For the text-containing cell, return its midpoint in [x, y] coordinate format. 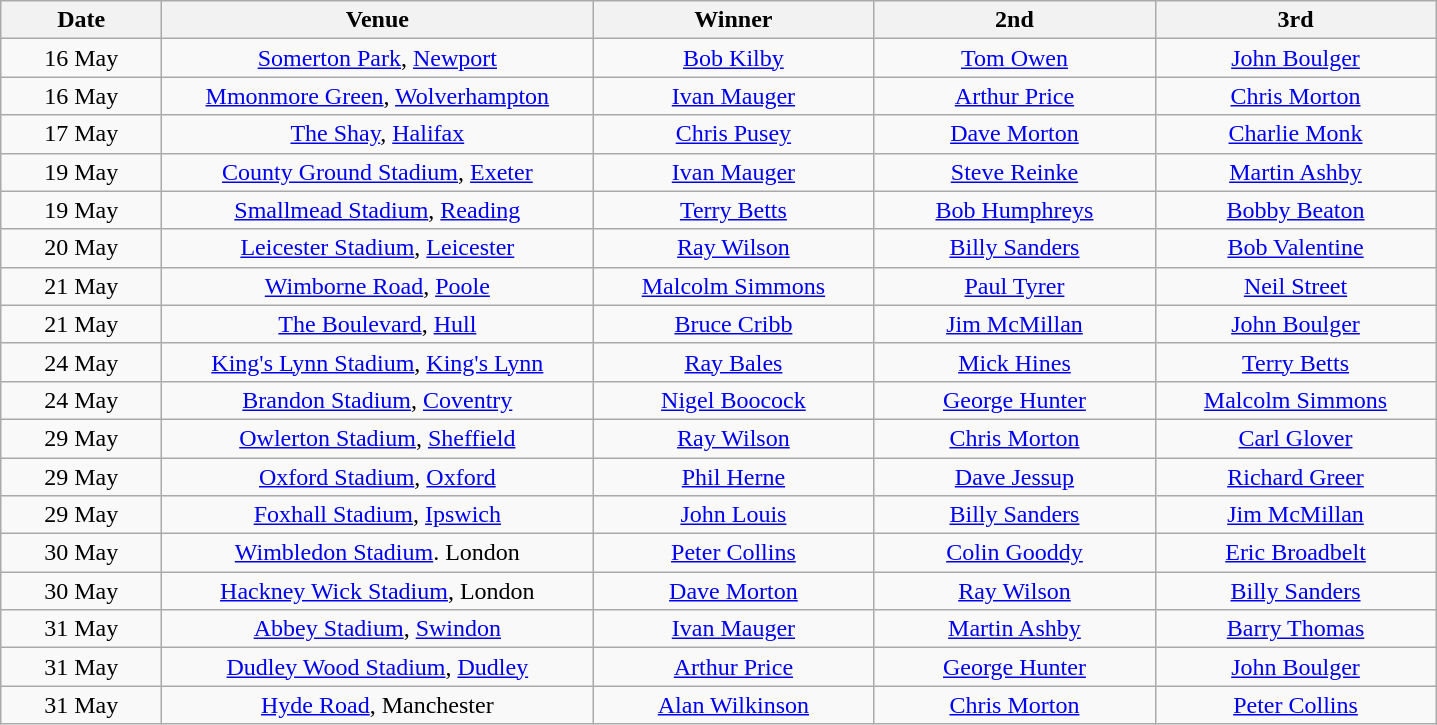
17 May [82, 134]
County Ground Stadium, Exeter [378, 172]
Brandon Stadium, Coventry [378, 400]
Smallmead Stadium, Reading [378, 210]
Bruce Cribb [734, 324]
Ray Bales [734, 362]
Chris Pusey [734, 134]
Eric Broadbelt [1296, 553]
Mmonmore Green, Wolverhampton [378, 96]
Hyde Road, Manchester [378, 705]
Richard Greer [1296, 477]
The Boulevard, Hull [378, 324]
Hackney Wick Stadium, London [378, 591]
Tom Owen [1014, 58]
Foxhall Stadium, Ipswich [378, 515]
3rd [1296, 20]
Colin Gooddy [1014, 553]
Nigel Boocock [734, 400]
Bob Valentine [1296, 248]
Wimbledon Stadium. London [378, 553]
Charlie Monk [1296, 134]
Barry Thomas [1296, 629]
Winner [734, 20]
The Shay, Halifax [378, 134]
Neil Street [1296, 286]
King's Lynn Stadium, King's Lynn [378, 362]
Carl Glover [1296, 438]
Abbey Stadium, Swindon [378, 629]
20 May [82, 248]
Dudley Wood Stadium, Dudley [378, 667]
Steve Reinke [1014, 172]
Alan Wilkinson [734, 705]
Date [82, 20]
Bob Kilby [734, 58]
Owlerton Stadium, Sheffield [378, 438]
Leicester Stadium, Leicester [378, 248]
Dave Jessup [1014, 477]
Phil Herne [734, 477]
Oxford Stadium, Oxford [378, 477]
John Louis [734, 515]
2nd [1014, 20]
Mick Hines [1014, 362]
Bobby Beaton [1296, 210]
Wimborne Road, Poole [378, 286]
Paul Tyrer [1014, 286]
Venue [378, 20]
Somerton Park, Newport [378, 58]
Bob Humphreys [1014, 210]
